Locate the cell with the specified text and output its (x, y) center coordinate. 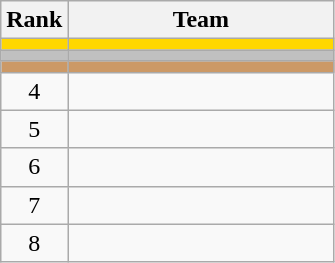
Rank (34, 20)
4 (34, 91)
7 (34, 205)
6 (34, 167)
8 (34, 243)
5 (34, 129)
Team (201, 20)
